Find where the given text appears and provide that cell's center as (x, y) coordinate. 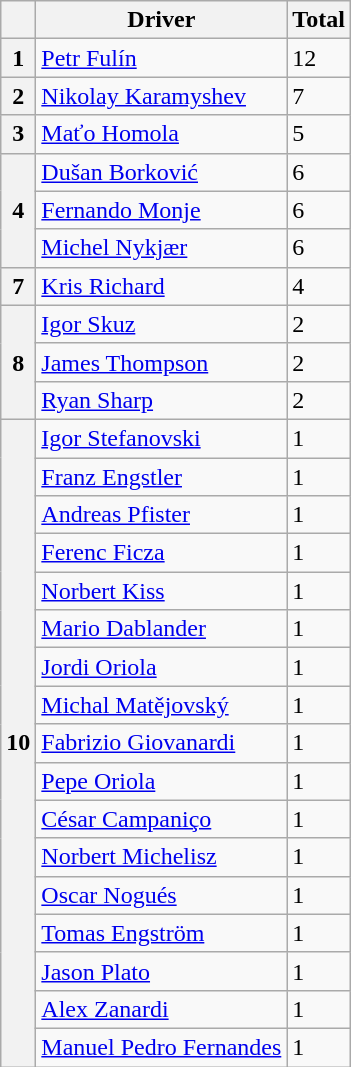
Jordi Oriola (162, 667)
Michal Matějovský (162, 705)
Mario Dablander (162, 629)
Driver (162, 20)
James Thompson (162, 362)
Norbert Kiss (162, 591)
Dušan Borković (162, 172)
Igor Skuz (162, 324)
Nikolay Karamyshev (162, 96)
Fabrizio Giovanardi (162, 743)
Jason Plato (162, 971)
Ferenc Ficza (162, 553)
Ryan Sharp (162, 400)
Petr Fulín (162, 58)
Norbert Michelisz (162, 857)
Igor Stefanovski (162, 438)
8 (18, 362)
Alex Zanardi (162, 1009)
Total (319, 20)
Manuel Pedro Fernandes (162, 1047)
Maťo Homola (162, 134)
Franz Engstler (162, 477)
12 (319, 58)
Michel Nykjær (162, 248)
Fernando Monje (162, 210)
César Campaniço (162, 819)
Tomas Engström (162, 933)
Oscar Nogués (162, 895)
Andreas Pfister (162, 515)
10 (18, 742)
5 (319, 134)
Kris Richard (162, 286)
3 (18, 134)
Pepe Oriola (162, 781)
